Scan for the cell matching the given text and deliver its [x, y] coordinate at center. 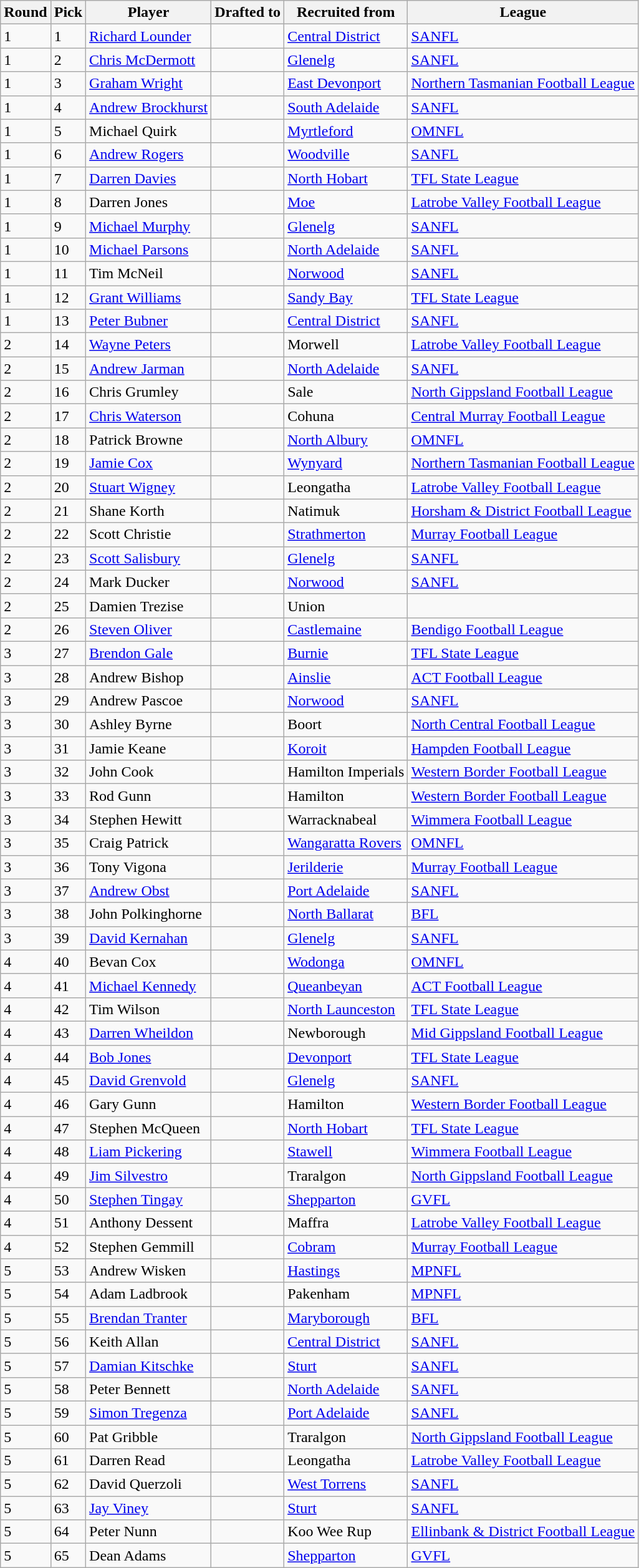
29 [68, 701]
Maryborough [346, 1318]
33 [68, 796]
37 [68, 891]
Cohuna [346, 416]
64 [68, 1532]
6 [68, 155]
Stephen Gemmill [148, 1247]
Dean Adams [148, 1556]
Union [346, 606]
Natimuk [346, 511]
Newborough [346, 1033]
31 [68, 748]
Michael Kennedy [148, 985]
South Adelaide [346, 107]
Hastings [346, 1270]
48 [68, 1152]
35 [68, 843]
East Devonport [346, 84]
Stuart Wigney [148, 487]
North Launceston [346, 1009]
Richard Lounder [148, 36]
Andrew Brockhurst [148, 107]
Wayne Peters [148, 345]
Andrew Obst [148, 891]
21 [68, 511]
Rod Gunn [148, 796]
17 [68, 416]
Andrew Jarman [148, 369]
Brendon Gale [148, 653]
Warracknabeal [346, 820]
Chris Waterson [148, 416]
8 [68, 202]
Pick [68, 12]
60 [68, 1436]
47 [68, 1128]
Craig Patrick [148, 843]
18 [68, 440]
Damien Trezise [148, 606]
Tim McNeil [148, 273]
John Cook [148, 772]
West Torrens [346, 1484]
44 [68, 1057]
David Kernahan [148, 938]
Grant Williams [148, 298]
Woodville [346, 155]
53 [68, 1270]
Graham Wright [148, 84]
Chris Grumley [148, 392]
Koo Wee Rup [346, 1532]
41 [68, 985]
14 [68, 345]
57 [68, 1365]
59 [68, 1413]
28 [68, 677]
Adam Ladbrook [148, 1294]
Jamie Cox [148, 463]
12 [68, 298]
Stephen McQueen [148, 1128]
Stephen Hewitt [148, 820]
Stephen Tingay [148, 1199]
Koroit [346, 748]
Darren Wheildon [148, 1033]
Hampden Football League [523, 748]
22 [68, 535]
Steven Oliver [148, 629]
Damian Kitschke [148, 1365]
45 [68, 1081]
55 [68, 1318]
Jerilderie [346, 867]
19 [68, 463]
9 [68, 226]
43 [68, 1033]
Scott Christie [148, 535]
39 [68, 938]
Maffra [346, 1223]
Shane Korth [148, 511]
32 [68, 772]
27 [68, 653]
58 [68, 1389]
Cobram [346, 1247]
7 [68, 178]
Keith Allan [148, 1342]
Andrew Bishop [148, 677]
Patrick Browne [148, 440]
15 [68, 369]
Ashley Byrne [148, 725]
Michael Parsons [148, 249]
North Ballarat [346, 914]
26 [68, 629]
Boort [346, 725]
Jay Viney [148, 1508]
10 [68, 249]
Myrtleford [346, 131]
Mark Ducker [148, 582]
Wangaratta Rovers [346, 843]
Bob Jones [148, 1057]
Peter Bennett [148, 1389]
Anthony Dessent [148, 1223]
Darren Davies [148, 178]
36 [68, 867]
Michael Murphy [148, 226]
Moe [346, 202]
38 [68, 914]
Jim Silvestro [148, 1176]
54 [68, 1294]
62 [68, 1484]
North Central Football League [523, 725]
65 [68, 1556]
Pakenham [346, 1294]
51 [68, 1223]
Andrew Pascoe [148, 701]
Andrew Wisken [148, 1270]
Wodonga [346, 962]
Devonport [346, 1057]
Morwell [346, 345]
David Querzoli [148, 1484]
Tony Vigona [148, 867]
49 [68, 1176]
Round [26, 12]
30 [68, 725]
North Albury [346, 440]
Sale [346, 392]
11 [68, 273]
Stawell [346, 1152]
Central Murray Football League [523, 416]
23 [68, 558]
Sandy Bay [346, 298]
Queanbeyan [346, 985]
Jamie Keane [148, 748]
63 [68, 1508]
League [523, 12]
Peter Bubner [148, 321]
Andrew Rogers [148, 155]
Liam Pickering [148, 1152]
Drafted to [248, 12]
Castlemaine [346, 629]
Darren Jones [148, 202]
Wynyard [346, 463]
Burnie [346, 653]
Tim Wilson [148, 1009]
Strathmerton [346, 535]
50 [68, 1199]
Horsham & District Football League [523, 511]
Player [148, 12]
David Grenvold [148, 1081]
Ellinbank & District Football League [523, 1532]
Chris McDermott [148, 60]
Mid Gippsland Football League [523, 1033]
Scott Salisbury [148, 558]
13 [68, 321]
Darren Read [148, 1461]
34 [68, 820]
61 [68, 1461]
40 [68, 962]
Pat Gribble [148, 1436]
Gary Gunn [148, 1105]
Bevan Cox [148, 962]
46 [68, 1105]
52 [68, 1247]
24 [68, 582]
Brendan Tranter [148, 1318]
25 [68, 606]
Simon Tregenza [148, 1413]
Hamilton Imperials [346, 772]
16 [68, 392]
Peter Nunn [148, 1532]
42 [68, 1009]
Michael Quirk [148, 131]
20 [68, 487]
Ainslie [346, 677]
Recruited from [346, 12]
56 [68, 1342]
John Polkinghorne [148, 914]
Bendigo Football League [523, 629]
